Locate the cell with the specified text and output its [X, Y] center coordinate. 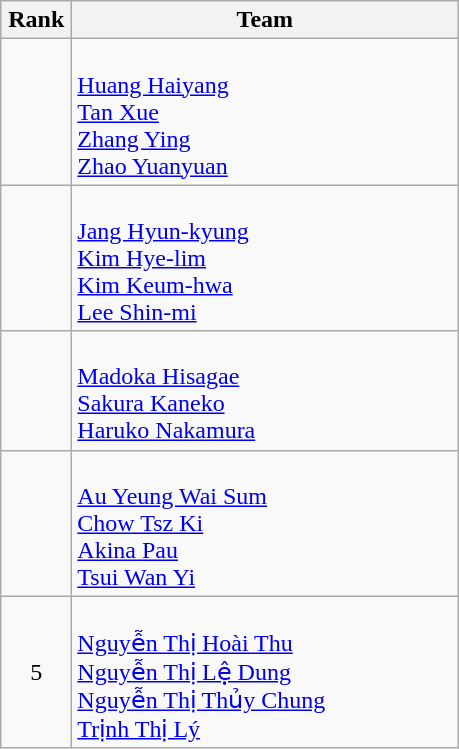
5 [36, 672]
Team [265, 20]
Au Yeung Wai SumChow Tsz KiAkina PauTsui Wan Yi [265, 523]
Huang HaiyangTan XueZhang YingZhao Yuanyuan [265, 112]
Madoka HisagaeSakura KanekoHaruko Nakamura [265, 390]
Jang Hyun-kyungKim Hye-limKim Keum-hwaLee Shin-mi [265, 258]
Rank [36, 20]
Nguyễn Thị Hoài ThuNguyễn Thị Lệ DungNguyễn Thị Thủy ChungTrịnh Thị Lý [265, 672]
